Capture the cell that displays the provided text and extract its (X, Y) central coordinate. 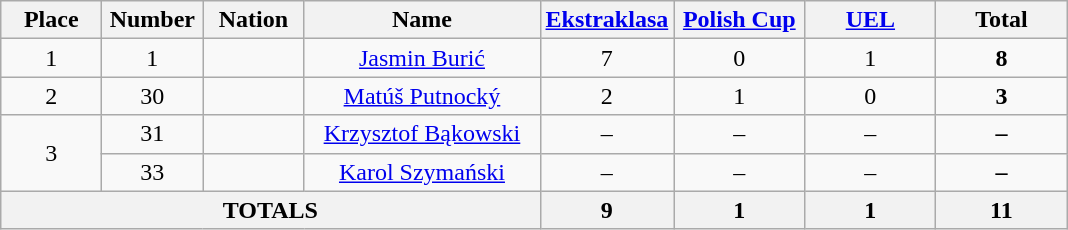
33 (152, 172)
Total (1002, 20)
TOTALS (270, 210)
11 (1002, 210)
Place (52, 20)
Nation (254, 20)
Name (422, 20)
8 (1002, 58)
7 (607, 58)
UEL (870, 20)
Jasmin Burić (422, 58)
Karol Szymański (422, 172)
9 (607, 210)
Ekstraklasa (607, 20)
Matúš Putnocký (422, 96)
Number (152, 20)
Polish Cup (740, 20)
31 (152, 134)
Krzysztof Bąkowski (422, 134)
30 (152, 96)
